Output the (x, y) coordinate of the center of the cell containing the given text.  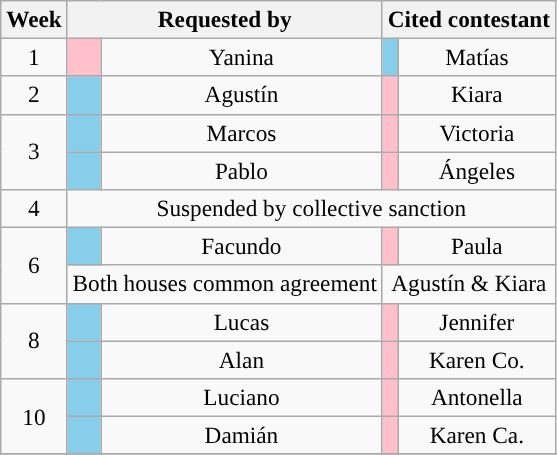
Cited contestant (468, 19)
Alan (242, 359)
6 (34, 265)
Facundo (242, 246)
8 (34, 341)
4 (34, 208)
Agustín (242, 95)
Matías (476, 57)
Marcos (242, 133)
Lucas (242, 322)
10 (34, 416)
3 (34, 152)
Week (34, 19)
Jennifer (476, 322)
Karen Ca. (476, 435)
Victoria (476, 133)
Requested by (224, 19)
1 (34, 57)
Agustín & Kiara (468, 284)
Antonella (476, 397)
2 (34, 95)
Damián (242, 435)
Kiara (476, 95)
Pablo (242, 170)
Karen Co. (476, 359)
Both houses common agreement (224, 284)
Paula (476, 246)
Luciano (242, 397)
Ángeles (476, 170)
Yanina (242, 57)
Suspended by collective sanction (311, 208)
